Locate the cell with the specified text and output its (X, Y) center coordinate. 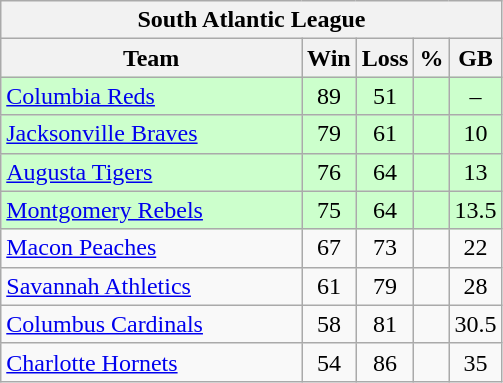
Loss (385, 58)
Macon Peaches (152, 248)
81 (385, 324)
Savannah Athletics (152, 286)
28 (476, 286)
Augusta Tigers (152, 172)
GB (476, 58)
Team (152, 58)
22 (476, 248)
76 (330, 172)
13 (476, 172)
10 (476, 134)
75 (330, 210)
Columbia Reds (152, 96)
51 (385, 96)
South Atlantic League (252, 20)
30.5 (476, 324)
Montgomery Rebels (152, 210)
Columbus Cardinals (152, 324)
13.5 (476, 210)
– (476, 96)
67 (330, 248)
86 (385, 362)
Jacksonville Braves (152, 134)
Charlotte Hornets (152, 362)
% (432, 58)
35 (476, 362)
54 (330, 362)
73 (385, 248)
89 (330, 96)
58 (330, 324)
Win (330, 58)
